Output the (x, y) coordinate of the center of the cell containing the given text.  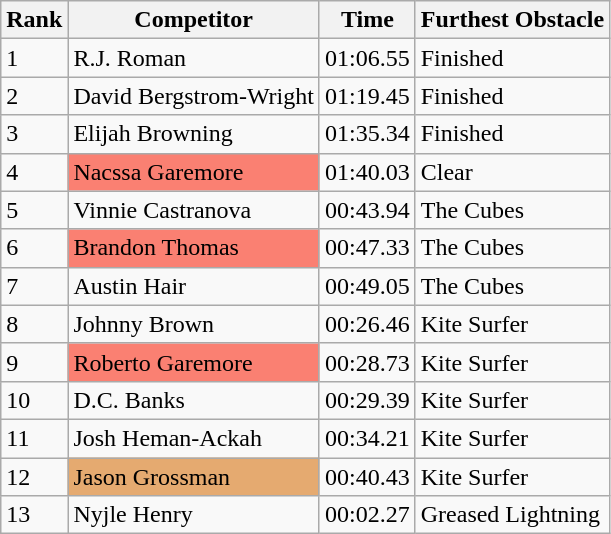
00:40.43 (367, 477)
Elijah Browning (194, 134)
Brandon Thomas (194, 248)
00:34.21 (367, 438)
Competitor (194, 20)
00:29.39 (367, 400)
4 (34, 172)
01:19.45 (367, 96)
D.C. Banks (194, 400)
10 (34, 400)
Nyjle Henry (194, 515)
2 (34, 96)
Jason Grossman (194, 477)
5 (34, 210)
Greased Lightning (512, 515)
7 (34, 286)
1 (34, 58)
01:06.55 (367, 58)
Austin Hair (194, 286)
00:02.27 (367, 515)
9 (34, 362)
Vinnie Castranova (194, 210)
01:40.03 (367, 172)
8 (34, 324)
Johnny Brown (194, 324)
Josh Heman-Ackah (194, 438)
13 (34, 515)
Nacssa Garemore (194, 172)
00:47.33 (367, 248)
Furthest Obstacle (512, 20)
11 (34, 438)
12 (34, 477)
00:28.73 (367, 362)
00:49.05 (367, 286)
Time (367, 20)
6 (34, 248)
Clear (512, 172)
Roberto Garemore (194, 362)
00:26.46 (367, 324)
R.J. Roman (194, 58)
Rank (34, 20)
3 (34, 134)
David Bergstrom-Wright (194, 96)
00:43.94 (367, 210)
01:35.34 (367, 134)
